Output the (x, y) coordinate of the center of the cell containing the given text.  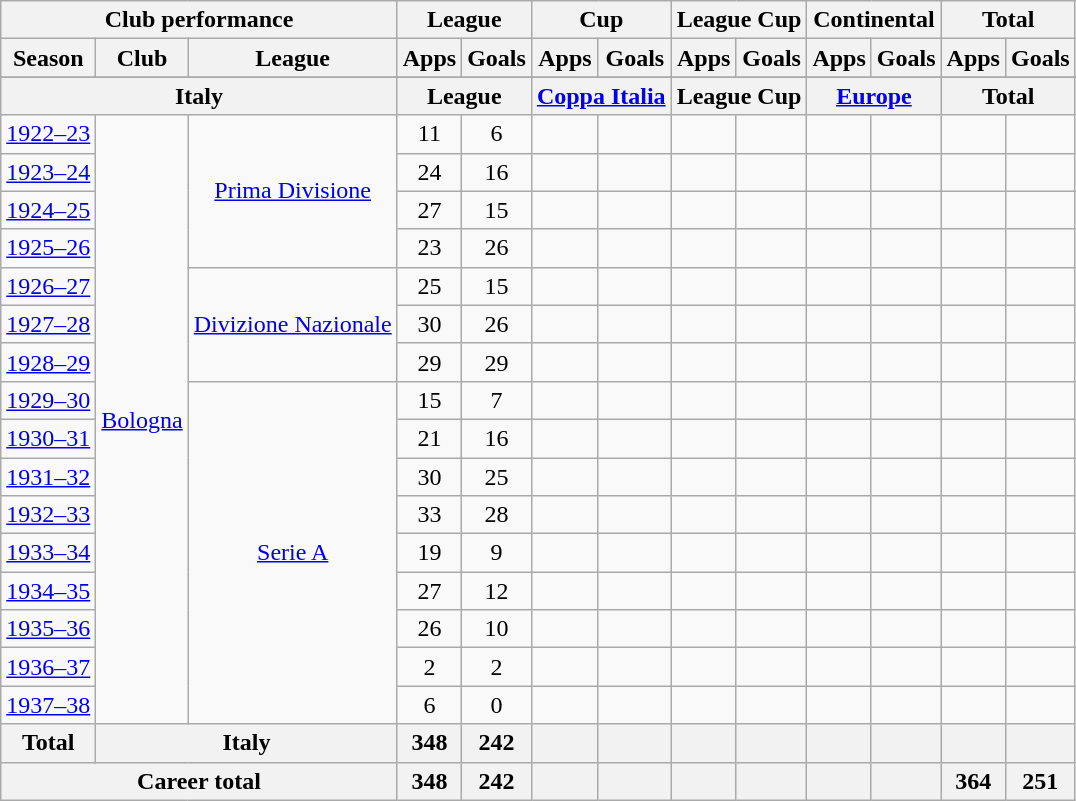
Club (142, 58)
23 (429, 248)
1923–24 (48, 172)
1929–30 (48, 400)
Career total (199, 781)
1928–29 (48, 362)
251 (1040, 781)
1932–33 (48, 515)
19 (429, 553)
364 (973, 781)
1934–35 (48, 591)
Prima Divisione (292, 191)
1931–32 (48, 477)
Coppa Italia (601, 96)
Season (48, 58)
33 (429, 515)
28 (497, 515)
1925–26 (48, 248)
Club performance (199, 20)
24 (429, 172)
11 (429, 134)
Cup (601, 20)
1926–27 (48, 286)
1936–37 (48, 667)
1922–23 (48, 134)
1924–25 (48, 210)
1930–31 (48, 438)
Serie A (292, 552)
1933–34 (48, 553)
9 (497, 553)
12 (497, 591)
7 (497, 400)
0 (497, 705)
21 (429, 438)
1935–36 (48, 629)
10 (497, 629)
Divizione Nazionale (292, 324)
1927–28 (48, 324)
Bologna (142, 420)
Europe (874, 96)
Continental (874, 20)
1937–38 (48, 705)
